Return the [x, y] coordinate for the center point of the cell that contains the specified text.  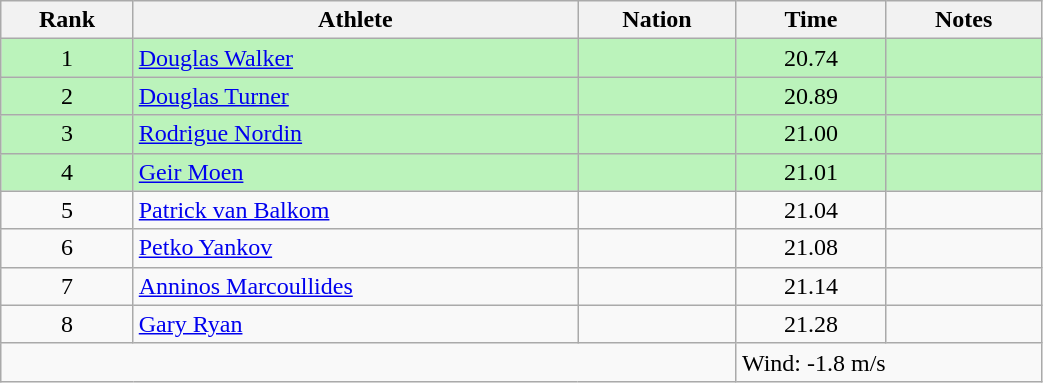
Anninos Marcoullides [355, 286]
Rodrigue Nordin [355, 134]
8 [67, 324]
Notes [964, 20]
21.28 [810, 324]
Geir Moen [355, 172]
Douglas Walker [355, 58]
21.01 [810, 172]
Patrick van Balkom [355, 210]
3 [67, 134]
Rank [67, 20]
2 [67, 96]
Gary Ryan [355, 324]
Nation [658, 20]
Time [810, 20]
7 [67, 286]
5 [67, 210]
Douglas Turner [355, 96]
Wind: -1.8 m/s [889, 362]
1 [67, 58]
21.08 [810, 248]
Athlete [355, 20]
21.00 [810, 134]
4 [67, 172]
21.04 [810, 210]
20.74 [810, 58]
21.14 [810, 286]
Petko Yankov [355, 248]
6 [67, 248]
20.89 [810, 96]
